Pinpoint the cell where the given text exists, returning its [x, y] midpoint coordinate. 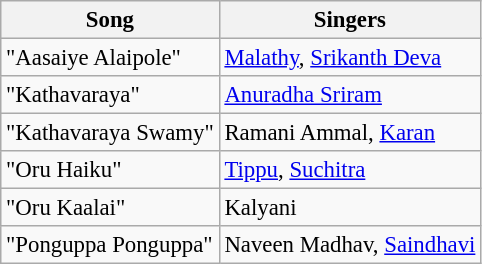
Naveen Madhav, Saindhavi [350, 245]
Tippu, Suchitra [350, 170]
"Oru Haiku" [110, 170]
Ramani Ammal, Karan [350, 133]
"Oru Kaalai" [110, 208]
Malathy, Srikanth Deva [350, 58]
"Kathavaraya Swamy" [110, 133]
Singers [350, 20]
"Ponguppa Ponguppa" [110, 245]
Anuradha Sriram [350, 95]
Kalyani [350, 208]
Song [110, 20]
"Aasaiye Alaipole" [110, 58]
"Kathavaraya" [110, 95]
